For the text-containing cell, return its midpoint in [x, y] coordinate format. 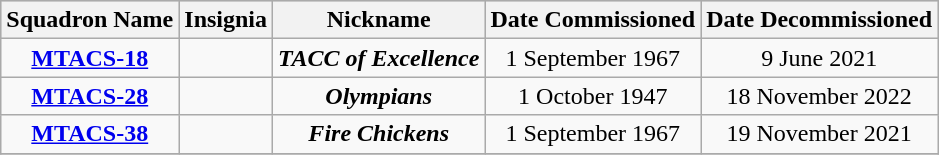
Insignia [226, 20]
MTACS-28 [90, 96]
Date Decommissioned [820, 20]
MTACS-38 [90, 134]
Fire Chickens [379, 134]
9 June 2021 [820, 58]
18 November 2022 [820, 96]
Nickname [379, 20]
1 October 1947 [593, 96]
19 November 2021 [820, 134]
Squadron Name [90, 20]
MTACS-18 [90, 58]
Olympians [379, 96]
Date Commissioned [593, 20]
TACC of Excellence [379, 58]
